Output the [X, Y] coordinate of the center of the cell containing the given text.  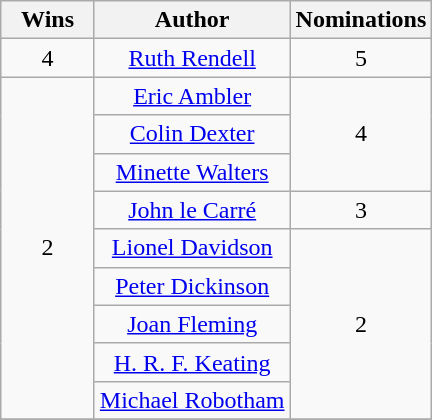
Michael Robotham [192, 400]
Peter Dickinson [192, 286]
Lionel Davidson [192, 248]
Minette Walters [192, 172]
3 [361, 210]
Ruth Rendell [192, 58]
John le Carré [192, 210]
Nominations [361, 20]
H. R. F. Keating [192, 362]
Eric Ambler [192, 96]
5 [361, 58]
Author [192, 20]
Colin Dexter [192, 134]
Joan Fleming [192, 324]
Wins [48, 20]
